Find where the given text appears and provide that cell's center as (X, Y) coordinate. 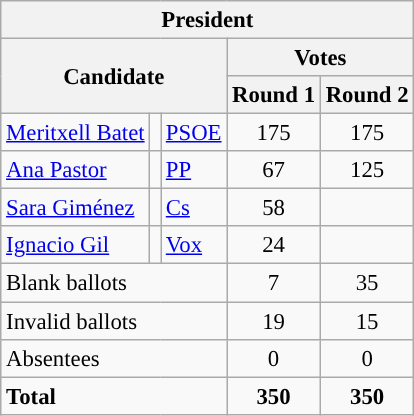
24 (274, 245)
Ignacio Gil (76, 245)
19 (274, 321)
Round 1 (274, 95)
125 (367, 170)
Vox (193, 245)
35 (367, 283)
Blank ballots (114, 283)
Votes (320, 58)
Cs (193, 208)
PP (193, 170)
Sara Giménez (76, 208)
Ana Pastor (76, 170)
Candidate (114, 76)
58 (274, 208)
Invalid ballots (114, 321)
7 (274, 283)
Meritxell Batet (76, 133)
Round 2 (367, 95)
Total (114, 396)
Absentees (114, 358)
67 (274, 170)
PSOE (193, 133)
15 (367, 321)
President (208, 20)
